Pinpoint the cell where the given text exists, returning its (X, Y) midpoint coordinate. 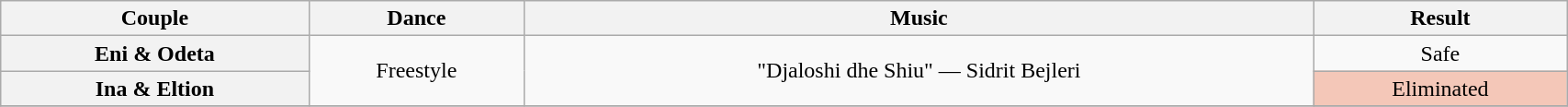
"Djaloshi dhe Shiu" — Sidrit Bejleri (919, 71)
Ina & Eltion (154, 89)
Eliminated (1440, 89)
Safe (1440, 53)
Freestyle (416, 71)
Couple (154, 18)
Music (919, 18)
Eni & Odeta (154, 53)
Result (1440, 18)
Dance (416, 18)
